Find where the given text appears and provide that cell's center as [x, y] coordinate. 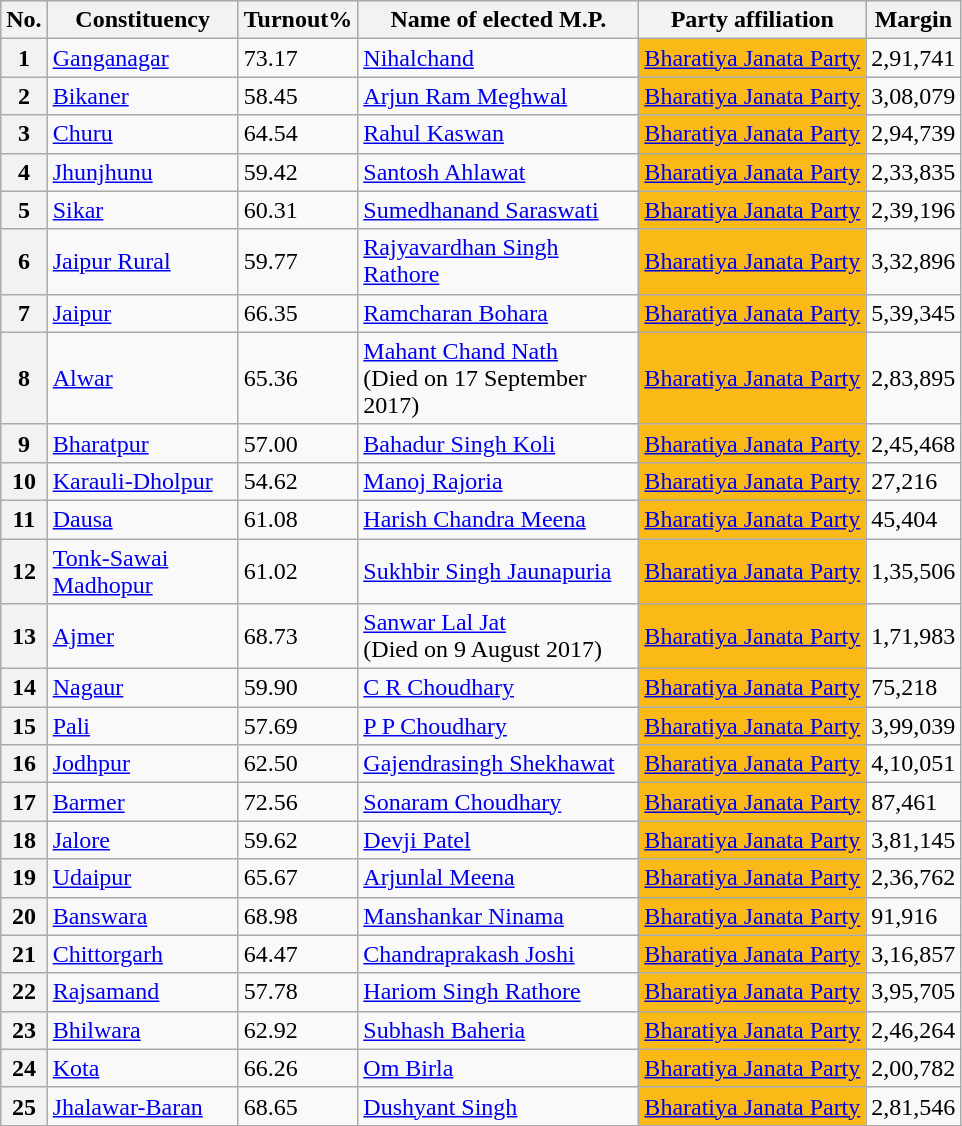
2,39,196 [914, 210]
25 [24, 1106]
21 [24, 954]
3,32,896 [914, 262]
19 [24, 878]
Ajmer [142, 636]
Bhilwara [142, 1030]
Ramcharan Bohara [498, 313]
Turnout% [298, 20]
57.00 [298, 443]
45,404 [914, 519]
22 [24, 992]
8 [24, 378]
58.45 [298, 96]
Constituency [142, 20]
60.31 [298, 210]
59.42 [298, 172]
10 [24, 481]
23 [24, 1030]
Manshankar Ninama [498, 916]
Sumedhanand Saraswati [498, 210]
5,39,345 [914, 313]
18 [24, 840]
62.92 [298, 1030]
75,218 [914, 688]
P P Choudhary [498, 726]
Churu [142, 134]
66.35 [298, 313]
2,33,835 [914, 172]
No. [24, 20]
Udaipur [142, 878]
65.67 [298, 878]
57.78 [298, 992]
1,35,506 [914, 570]
2,83,895 [914, 378]
Kota [142, 1068]
68.98 [298, 916]
Name of elected M.P. [498, 20]
Nagaur [142, 688]
Jalore [142, 840]
Alwar [142, 378]
72.56 [298, 802]
Arjun Ram Meghwal [498, 96]
66.26 [298, 1068]
Pali [142, 726]
Sikar [142, 210]
Dausa [142, 519]
4 [24, 172]
3,95,705 [914, 992]
Bharatpur [142, 443]
24 [24, 1068]
5 [24, 210]
Rajsamand [142, 992]
87,461 [914, 802]
Margin [914, 20]
Dushyant Singh [498, 1106]
57.69 [298, 726]
3,08,079 [914, 96]
Sonaram Choudhary [498, 802]
C R Choudhary [498, 688]
1 [24, 58]
Devji Patel [498, 840]
12 [24, 570]
3 [24, 134]
2,45,468 [914, 443]
Rajyavardhan Singh Rathore [498, 262]
59.77 [298, 262]
4,10,051 [914, 764]
Bikaner [142, 96]
13 [24, 636]
61.02 [298, 570]
Sukhbir Singh Jaunapuria [498, 570]
Rahul Kaswan [498, 134]
Santosh Ahlawat [498, 172]
2,46,264 [914, 1030]
54.62 [298, 481]
Chittorgarh [142, 954]
62.50 [298, 764]
64.54 [298, 134]
27,216 [914, 481]
2,81,546 [914, 1106]
Sanwar Lal Jat(Died on 9 August 2017) [498, 636]
Karauli-Dholpur [142, 481]
Chandraprakash Joshi [498, 954]
Jodhpur [142, 764]
3,81,145 [914, 840]
9 [24, 443]
2,94,739 [914, 134]
Party affiliation [752, 20]
59.90 [298, 688]
1,71,983 [914, 636]
Ganganagar [142, 58]
Jhunjhunu [142, 172]
11 [24, 519]
6 [24, 262]
20 [24, 916]
2 [24, 96]
59.62 [298, 840]
64.47 [298, 954]
Jhalawar-Baran [142, 1106]
14 [24, 688]
Nihalchand [498, 58]
3,16,857 [914, 954]
Om Birla [498, 1068]
Jaipur Rural [142, 262]
61.08 [298, 519]
68.65 [298, 1106]
65.36 [298, 378]
Manoj Rajoria [498, 481]
Harish Chandra Meena [498, 519]
Jaipur [142, 313]
Gajendrasingh Shekhawat [498, 764]
2,36,762 [914, 878]
Hariom Singh Rathore [498, 992]
Tonk-Sawai Madhopur [142, 570]
68.73 [298, 636]
16 [24, 764]
7 [24, 313]
Banswara [142, 916]
91,916 [914, 916]
Subhash Baheria [498, 1030]
3,99,039 [914, 726]
Barmer [142, 802]
Mahant Chand Nath(Died on 17 September 2017) [498, 378]
2,91,741 [914, 58]
15 [24, 726]
2,00,782 [914, 1068]
17 [24, 802]
Bahadur Singh Koli [498, 443]
Arjunlal Meena [498, 878]
73.17 [298, 58]
